Detect which cell encompasses the target text, then output its [x, y] center coordinate. 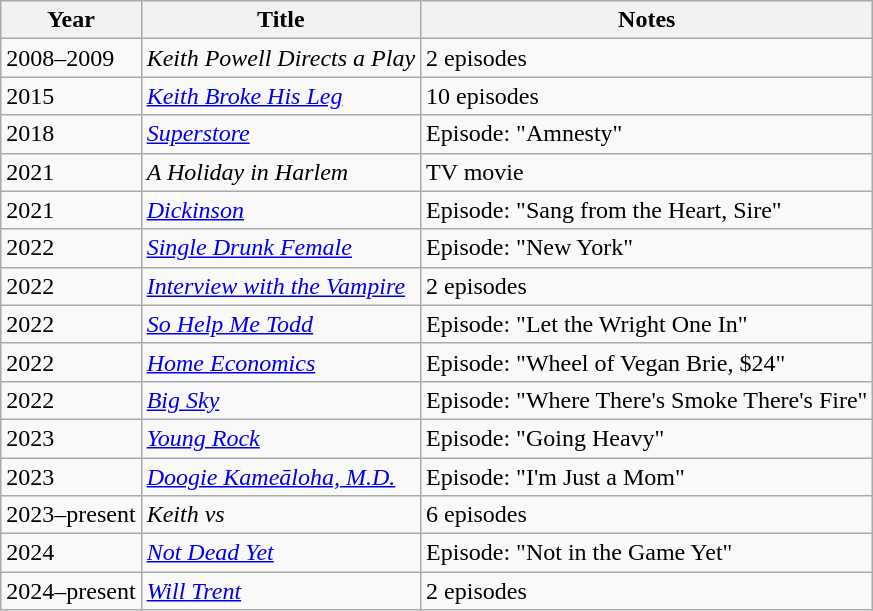
Notes [647, 20]
Episode: "Sang from the Heart, Sire" [647, 210]
Superstore [280, 134]
2015 [71, 96]
Will Trent [280, 591]
Episode: "New York" [647, 248]
Big Sky [280, 400]
Not Dead Yet [280, 553]
Year [71, 20]
Doogie Kameāloha, M.D. [280, 477]
Keith Broke His Leg [280, 96]
Dickinson [280, 210]
Keith Powell Directs a Play [280, 58]
Interview with the Vampire [280, 286]
10 episodes [647, 96]
Episode: "I'm Just a Mom" [647, 477]
TV movie [647, 172]
2018 [71, 134]
Episode: "Amnesty" [647, 134]
Young Rock [280, 438]
So Help Me Todd [280, 324]
Home Economics [280, 362]
Episode: "Wheel of Vegan Brie, $24" [647, 362]
2024 [71, 553]
Episode: "Going Heavy" [647, 438]
Episode: "Not in the Game Yet" [647, 553]
2008–2009 [71, 58]
2024–present [71, 591]
Single Drunk Female [280, 248]
Title [280, 20]
Episode: "Where There's Smoke There's Fire" [647, 400]
Episode: "Let the Wright One In" [647, 324]
6 episodes [647, 515]
A Holiday in Harlem [280, 172]
2023–present [71, 515]
Keith vs [280, 515]
